For the text-containing cell, return its midpoint in [x, y] coordinate format. 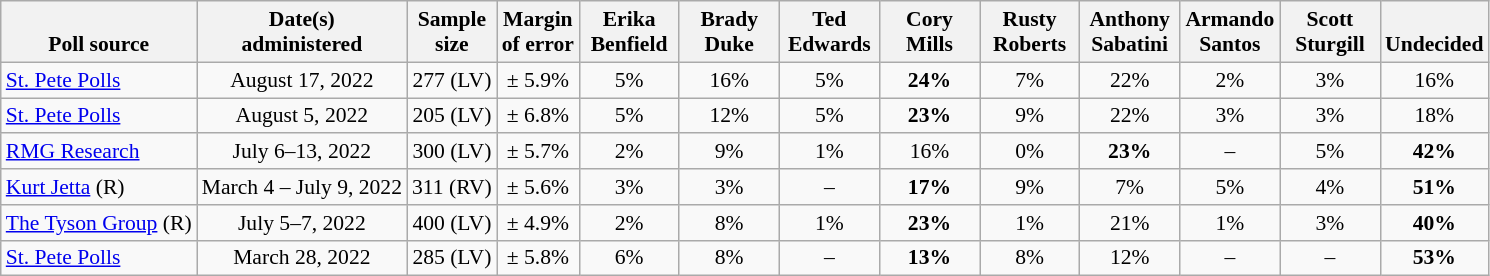
August 17, 2022 [302, 80]
July 6–13, 2022 [302, 152]
August 5, 2022 [302, 116]
ErikaBenfield [629, 32]
4% [1330, 187]
13% [929, 258]
March 4 – July 9, 2022 [302, 187]
21% [1130, 223]
AnthonySabatini [1130, 32]
311 (RV) [452, 187]
Marginof error [538, 32]
Poll source [99, 32]
24% [929, 80]
Samplesize [452, 32]
RustyRoberts [1030, 32]
± 6.8% [538, 116]
Undecided [1434, 32]
CoryMills [929, 32]
± 4.9% [538, 223]
RMG Research [99, 152]
6% [629, 258]
205 (LV) [452, 116]
0% [1030, 152]
± 5.7% [538, 152]
17% [929, 187]
18% [1434, 116]
300 (LV) [452, 152]
42% [1434, 152]
53% [1434, 258]
277 (LV) [452, 80]
The Tyson Group (R) [99, 223]
40% [1434, 223]
July 5–7, 2022 [302, 223]
ArmandoSantos [1230, 32]
TedEdwards [829, 32]
400 (LV) [452, 223]
± 5.9% [538, 80]
51% [1434, 187]
285 (LV) [452, 258]
Kurt Jetta (R) [99, 187]
± 5.8% [538, 258]
March 28, 2022 [302, 258]
BradyDuke [729, 32]
ScottSturgill [1330, 32]
± 5.6% [538, 187]
Date(s)administered [302, 32]
